Output the (X, Y) coordinate of the center of the cell containing the given text.  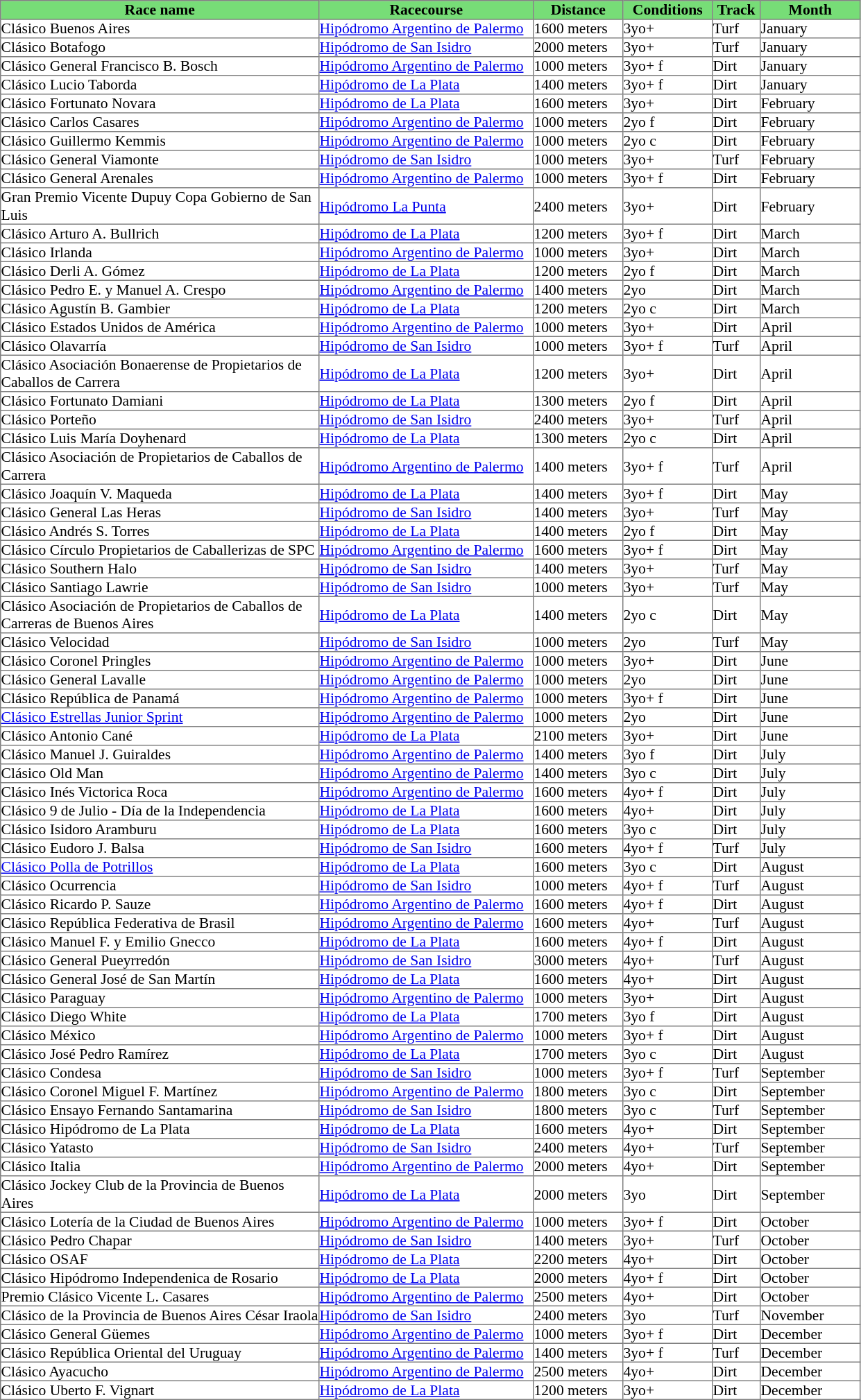
Clásico Southern Halo (160, 569)
Clásico Polla de Potrillos (160, 867)
Clásico Coronel Miguel F. Martínez (160, 1091)
Clásico Old Man (160, 774)
Clásico General Güemes (160, 1334)
Clásico Pedro E. y Manuel A. Crespo (160, 290)
Clásico Pedro Chapar (160, 1240)
Clásico Ayacucho (160, 1372)
November (810, 1315)
Clásico OSAF (160, 1259)
Clásico Manuel J. Guiraldes (160, 754)
Clásico Inés Victorica Roca (160, 792)
Clásico Irlanda (160, 252)
Clásico República Federativa de Brasil (160, 924)
Distance (579, 10)
Clásico República Oriental del Uruguay (160, 1352)
Clásico Buenos Aires (160, 29)
Clásico 9 de Julio - Día de la Independencia (160, 811)
Clásico General Las Heras (160, 512)
Clásico Manuel F. y Emilio Gnecco (160, 942)
Clásico Ensayo Fernando Santamarina (160, 1111)
Clásico Fortunato Novara (160, 104)
Clásico Paraguay (160, 999)
3000 meters (579, 961)
Clásico Joaquín V. Maqueda (160, 494)
Clásico General Pueyrredón (160, 961)
Clásico Hipódromo Independenica de Rosario (160, 1277)
Clásico Botafogo (160, 47)
Clásico Antonio Cané (160, 736)
Clásico Eudoro J. Balsa (160, 849)
Clásico Italia (160, 1166)
Clásico Derli A. Gómez (160, 270)
2200 meters (579, 1259)
Clásico Asociación Bonaerense de Propietarios de Caballos de Carrera (160, 373)
Clásico Luis María Doyhenard (160, 438)
Clásico Isidoro Aramburu (160, 829)
Clásico Hipódromo de La Plata (160, 1129)
Clásico Fortunato Damiani (160, 401)
Racecourse (426, 10)
Clásico de la Provincia de Buenos Aires César Iraola (160, 1315)
Clásico Agustín B. Gambier (160, 308)
Gran Premio Vicente Dupuy Copa Gobierno de San Luis (160, 206)
Clásico Yatasto (160, 1148)
Premio Clásico Vicente L. Casares (160, 1297)
Clásico Lucio Taborda (160, 85)
Clásico República de Panamá (160, 699)
Clásico México (160, 1036)
Clásico Guillermo Kemmis (160, 141)
Clásico Coronel Pringles (160, 662)
Clásico Andrés S. Torres (160, 531)
2100 meters (579, 736)
Clásico Condesa (160, 1073)
Race name (160, 10)
Clásico Círculo Propietarios de Caballerizas de SPC (160, 549)
Conditions (667, 10)
Clásico Arturo A. Bullrich (160, 233)
Clásico Carlos Casares (160, 122)
Clásico Asociación de Propietarios de Caballos de Carreras de Buenos Aires (160, 614)
Clásico Diego White (160, 1017)
Clásico Estrellas Junior Sprint (160, 717)
Clásico General Viamonte (160, 159)
Clásico Uberto F. Vignart (160, 1390)
Clásico Porteño (160, 420)
Clásico Santiago Lawrie (160, 587)
Month (810, 10)
Clásico Estados Unidos de América (160, 327)
Clásico Asociación de Propietarios de Caballos de Carrera (160, 466)
Clásico Lotería de la Ciudad de Buenos Aires (160, 1222)
Clásico General José de San Martín (160, 979)
Clásico Velocidad (160, 642)
Clásico José Pedro Ramírez (160, 1054)
Clásico Ricardo P. Sauze (160, 904)
Clásico General Arenales (160, 179)
Track (737, 10)
Clásico General Lavalle (160, 680)
Clásico General Francisco B. Bosch (160, 67)
Clásico Ocurrencia (160, 886)
Hipódromo La Punta (426, 206)
Clásico Jockey Club de la Provincia de Buenos Aires (160, 1194)
Clásico Olavarría (160, 345)
